Extract the [X, Y] coordinate from the center of the cell holding the provided text.  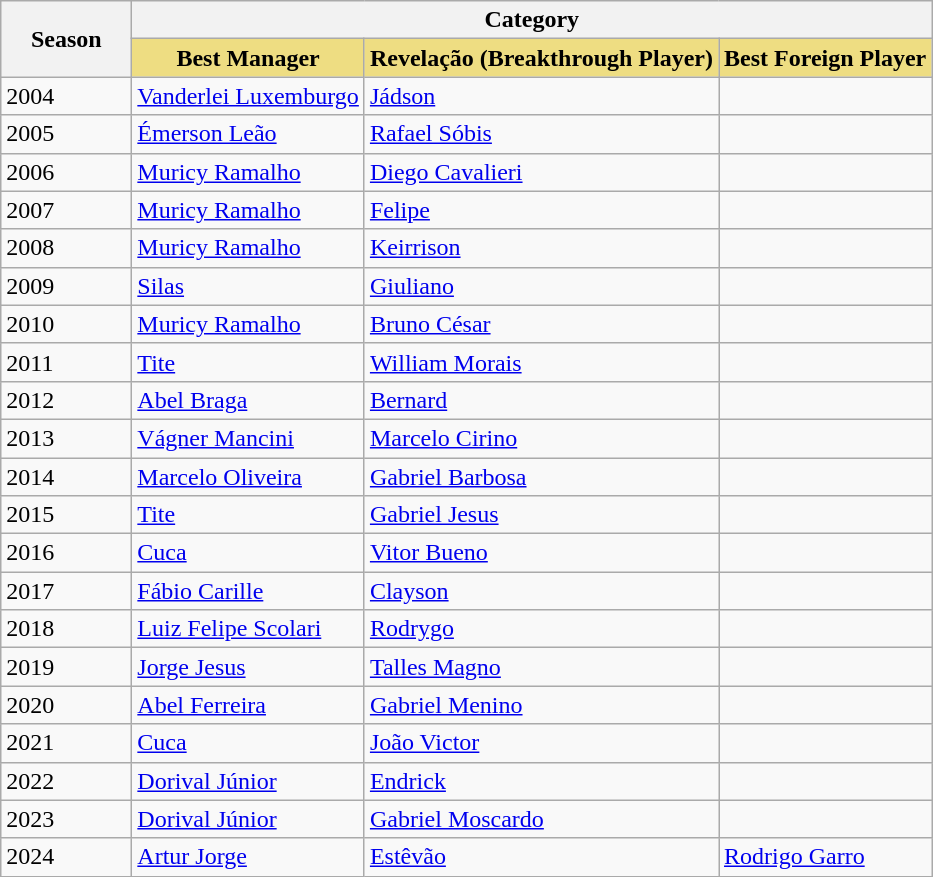
Vanderlei Luxemburgo [248, 96]
Giuliano [541, 286]
Vitor Bueno [541, 553]
Fábio Carille [248, 591]
Gabriel Barbosa [541, 477]
Luiz Felipe Scolari [248, 629]
2024 [66, 857]
Marcelo Cirino [541, 438]
2017 [66, 591]
Category [532, 20]
Gabriel Jesus [541, 515]
Abel Braga [248, 400]
2015 [66, 515]
2018 [66, 629]
João Victor [541, 743]
Vágner Mancini [248, 438]
2009 [66, 286]
Marcelo Oliveira [248, 477]
2013 [66, 438]
2016 [66, 553]
Best Manager [248, 58]
Endrick [541, 781]
Revelação (Breakthrough Player) [541, 58]
Artur Jorge [248, 857]
Diego Cavalieri [541, 172]
2006 [66, 172]
2008 [66, 248]
Bruno César [541, 324]
Émerson Leão [248, 134]
2021 [66, 743]
Rafael Sóbis [541, 134]
Gabriel Menino [541, 705]
Silas [248, 286]
2022 [66, 781]
Bernard [541, 400]
Talles Magno [541, 667]
Felipe [541, 210]
Clayson [541, 591]
2019 [66, 667]
William Morais [541, 362]
Rodrygo [541, 629]
Best Foreign Player [824, 58]
2010 [66, 324]
2020 [66, 705]
2012 [66, 400]
Estêvão [541, 857]
Jorge Jesus [248, 667]
Gabriel Moscardo [541, 819]
Abel Ferreira [248, 705]
2023 [66, 819]
2004 [66, 96]
2014 [66, 477]
Rodrigo Garro [824, 857]
2011 [66, 362]
2007 [66, 210]
2005 [66, 134]
Keirrison [541, 248]
Season [66, 39]
Jádson [541, 96]
